Provide the (X, Y) coordinate of the cell's center where the given text is located.  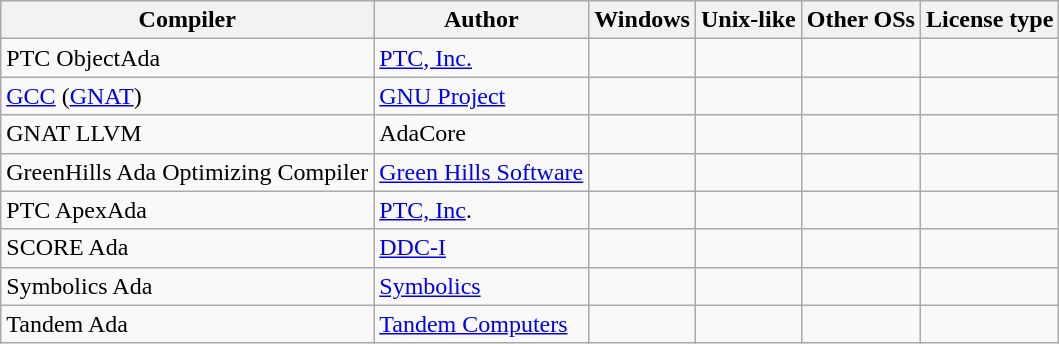
Other OSs (860, 20)
Unix-like (748, 20)
DDC-I (482, 248)
Symbolics Ada (188, 286)
Tandem Ada (188, 324)
GNU Project (482, 96)
Green Hills Software (482, 172)
AdaCore (482, 134)
Tandem Computers (482, 324)
GreenHills Ada Optimizing Compiler (188, 172)
License type (989, 20)
GNAT LLVM (188, 134)
Compiler (188, 20)
Windows (642, 20)
Symbolics (482, 286)
PTC ApexAda (188, 210)
Author (482, 20)
SCORE Ada (188, 248)
GCC (GNAT) (188, 96)
PTC ObjectAda (188, 58)
